Capture the cell that displays the provided text and extract its [X, Y] central coordinate. 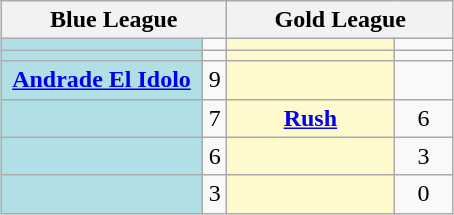
7 [214, 118]
Gold League [340, 20]
9 [214, 80]
0 [424, 194]
Blue League [114, 20]
Andrade El Idolo [102, 80]
Rush [310, 118]
